Return (x, y) of the center of cell containing provided text 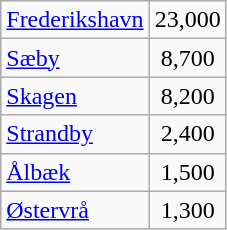
1,500 (188, 172)
8,700 (188, 58)
Ålbæk (75, 172)
23,000 (188, 20)
8,200 (188, 96)
Frederikshavn (75, 20)
Strandby (75, 134)
Skagen (75, 96)
Østervrå (75, 210)
1,300 (188, 210)
2,400 (188, 134)
Sæby (75, 58)
